Provide the [x, y] coordinate of the cell's center where the given text is located.  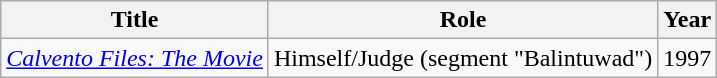
Title [135, 20]
Himself/Judge (segment "Balintuwad") [462, 58]
1997 [688, 58]
Calvento Files: The Movie [135, 58]
Role [462, 20]
Year [688, 20]
